Return the (x, y) coordinate for the center point of the cell that contains the specified text.  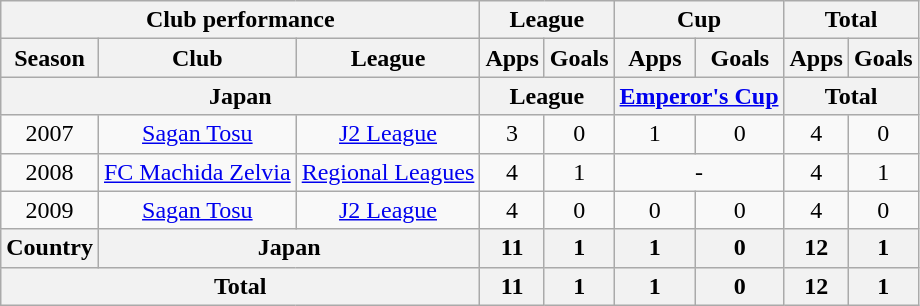
Country (50, 248)
Club (197, 58)
2007 (50, 134)
Cup (699, 20)
2009 (50, 210)
Club performance (240, 20)
Season (50, 58)
2008 (50, 172)
- (699, 172)
Regional Leagues (388, 172)
Emperor's Cup (699, 96)
FC Machida Zelvia (197, 172)
3 (512, 134)
